Scan for the cell matching the given text and deliver its (X, Y) coordinate at center. 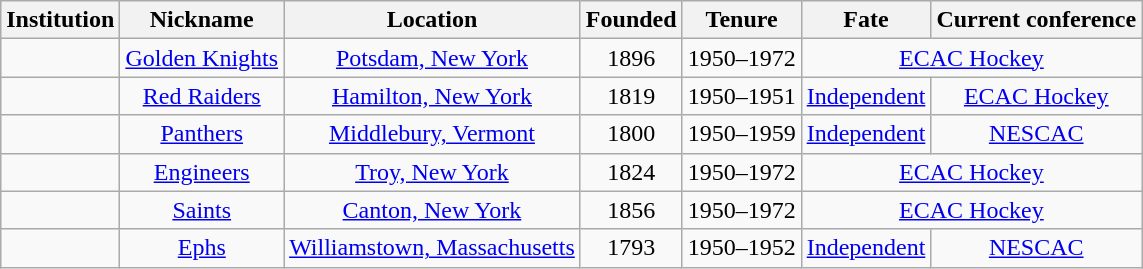
Red Raiders (202, 96)
Troy, New York (432, 172)
Williamstown, Massachusetts (432, 248)
1800 (631, 134)
Golden Knights (202, 58)
Potsdam, New York (432, 58)
1950–1951 (742, 96)
Founded (631, 20)
Tenure (742, 20)
Fate (866, 20)
Engineers (202, 172)
Institution (60, 20)
Ephs (202, 248)
1824 (631, 172)
Saints (202, 210)
1793 (631, 248)
Location (432, 20)
Current conference (1036, 20)
Nickname (202, 20)
1950–1952 (742, 248)
1896 (631, 58)
1856 (631, 210)
1819 (631, 96)
Canton, New York (432, 210)
Panthers (202, 134)
Hamilton, New York (432, 96)
Middlebury, Vermont (432, 134)
1950–1959 (742, 134)
